Determine the (X, Y) coordinate at the center of the cell enclosing the given text.  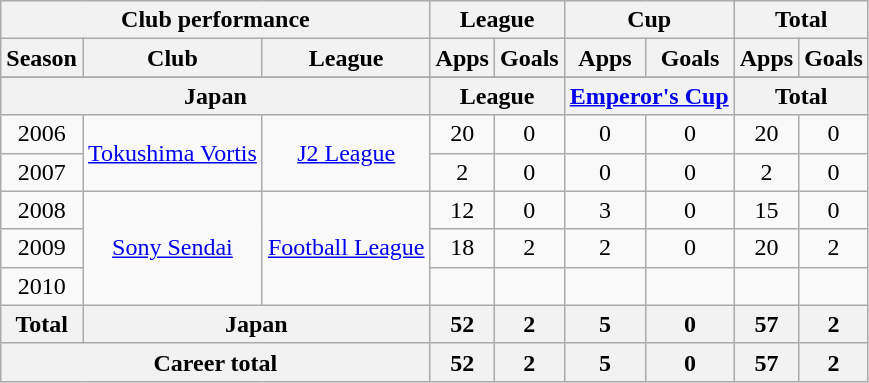
Tokushima Vortis (172, 153)
J2 League (346, 153)
Football League (346, 248)
12 (462, 210)
15 (766, 210)
Career total (216, 362)
2009 (42, 248)
Cup (649, 20)
Sony Sendai (172, 248)
Club (172, 58)
2006 (42, 134)
2010 (42, 286)
2008 (42, 210)
2007 (42, 172)
Club performance (216, 20)
Season (42, 58)
3 (605, 210)
Emperor's Cup (649, 96)
18 (462, 248)
